Return the (X, Y) coordinate for the center point of the cell that contains the specified text.  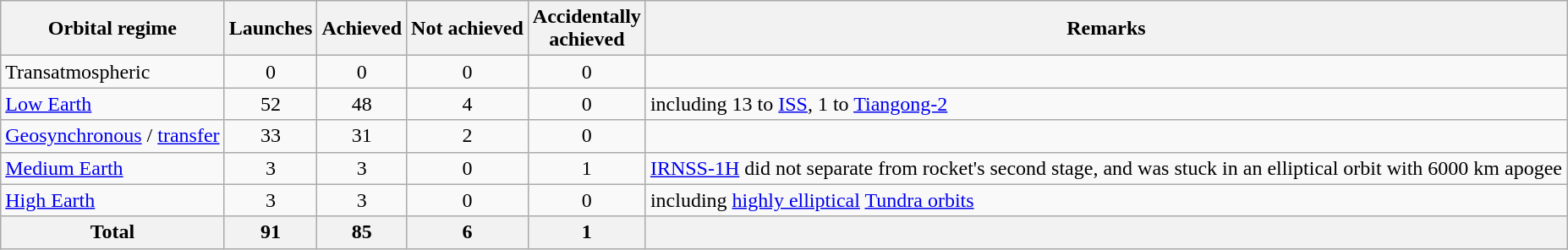
6 (468, 232)
Not achieved (468, 29)
Achieved (362, 29)
Remarks (1106, 29)
including highly elliptical Tundra orbits (1106, 200)
including 13 to ISS, 1 to Tiangong-2 (1106, 104)
Medium Earth (112, 168)
Geosynchronous / transfer (112, 136)
48 (362, 104)
Launches (271, 29)
85 (362, 232)
33 (271, 136)
Total (112, 232)
Accidentallyachieved (587, 29)
31 (362, 136)
IRNSS-1H did not separate from rocket's second stage, and was stuck in an elliptical orbit with 6000 km apogee (1106, 168)
91 (271, 232)
High Earth (112, 200)
52 (271, 104)
Low Earth (112, 104)
Transatmospheric (112, 72)
2 (468, 136)
Orbital regime (112, 29)
4 (468, 104)
